Scan for the cell matching the given text and deliver its (X, Y) coordinate at center. 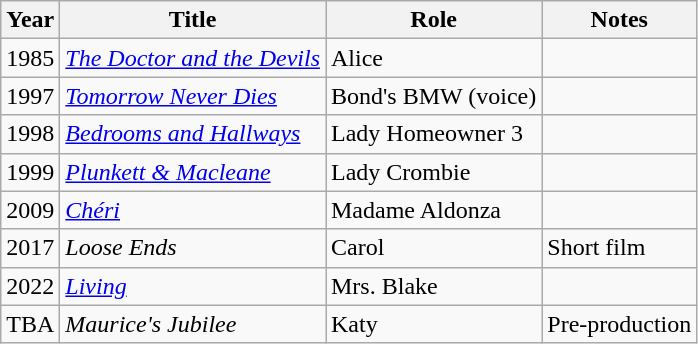
Bedrooms and Hallways (193, 134)
Lady Crombie (434, 172)
Bond's BMW (voice) (434, 96)
Carol (434, 248)
Katy (434, 324)
Loose Ends (193, 248)
Lady Homeowner 3 (434, 134)
1998 (30, 134)
Living (193, 286)
Alice (434, 58)
The Doctor and the Devils (193, 58)
Plunkett & Macleane (193, 172)
2009 (30, 210)
1997 (30, 96)
Chéri (193, 210)
Year (30, 20)
Maurice's Jubilee (193, 324)
Notes (620, 20)
1985 (30, 58)
2022 (30, 286)
Title (193, 20)
1999 (30, 172)
Role (434, 20)
Pre-production (620, 324)
Mrs. Blake (434, 286)
TBA (30, 324)
2017 (30, 248)
Short film (620, 248)
Tomorrow Never Dies (193, 96)
Madame Aldonza (434, 210)
